Detect which cell encompasses the target text, then output its [X, Y] center coordinate. 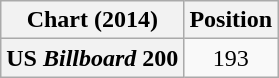
Position [231, 20]
Chart (2014) [92, 20]
US Billboard 200 [92, 58]
193 [231, 58]
